Pinpoint the cell where the given text exists, returning its (x, y) midpoint coordinate. 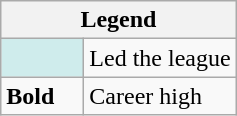
Bold (42, 96)
Legend (118, 20)
Led the league (160, 58)
Career high (160, 96)
